Detect which cell encompasses the target text, then output its (x, y) center coordinate. 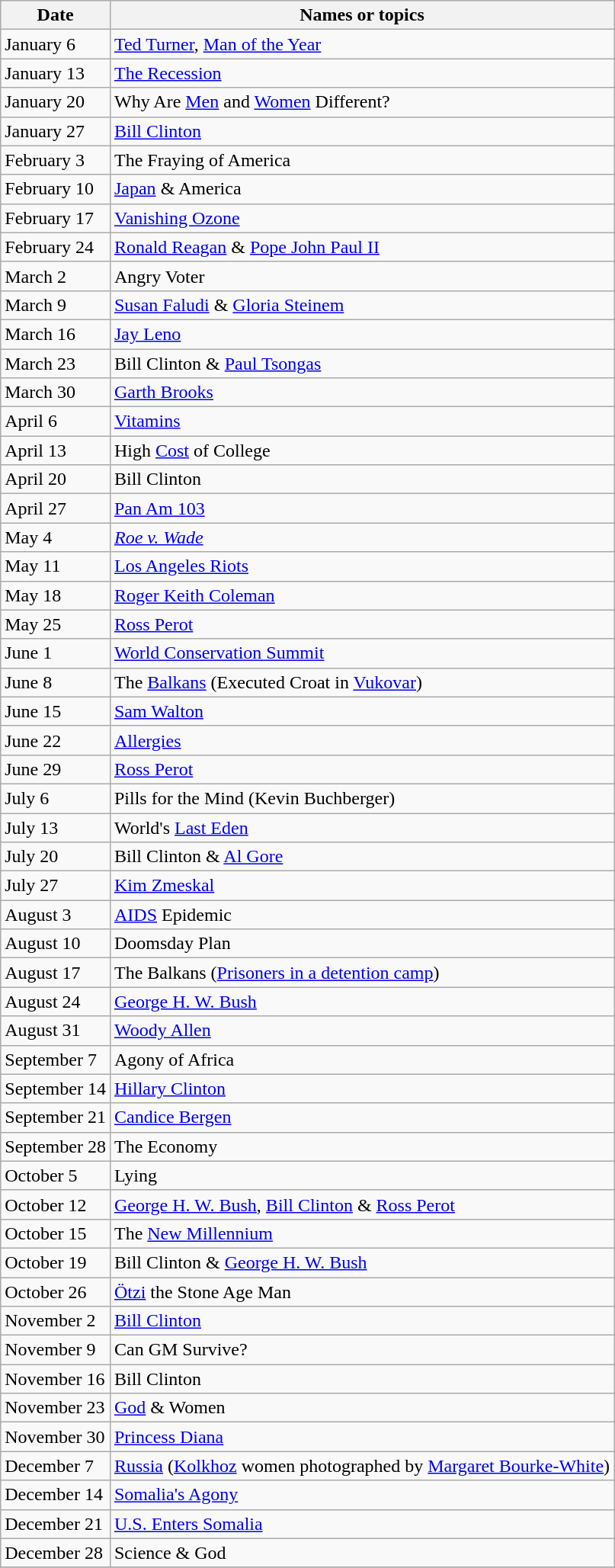
Hillary Clinton (361, 1089)
September 14 (56, 1089)
Candice Bergen (361, 1117)
July 27 (56, 886)
The Recession (361, 73)
Woody Allen (361, 1031)
January 27 (56, 131)
June 22 (56, 740)
March 9 (56, 305)
Agony of Africa (361, 1060)
World's Last Eden (361, 827)
The New Millennium (361, 1233)
George H. W. Bush (361, 1002)
Pan Am 103 (361, 508)
Bill Clinton & Paul Tsongas (361, 364)
March 16 (56, 334)
Bill Clinton & Al Gore (361, 857)
August 3 (56, 915)
May 4 (56, 537)
The Balkans (Executed Croat in Vukovar) (361, 682)
June 8 (56, 682)
May 18 (56, 595)
January 13 (56, 73)
April 6 (56, 422)
September 21 (56, 1117)
Japan & America (361, 189)
December 14 (56, 1495)
January 6 (56, 44)
February 3 (56, 160)
Roger Keith Coleman (361, 595)
Can GM Survive? (361, 1350)
October 19 (56, 1262)
March 23 (56, 364)
January 20 (56, 102)
November 30 (56, 1437)
April 20 (56, 479)
November 16 (56, 1379)
February 10 (56, 189)
Jay Leno (361, 334)
September 28 (56, 1146)
August 10 (56, 944)
High Cost of College (361, 451)
Bill Clinton & George H. W. Bush (361, 1262)
AIDS Epidemic (361, 915)
December 7 (56, 1466)
Why Are Men and Women Different? (361, 102)
World Conservation Summit (361, 653)
August 24 (56, 1002)
Names or topics (361, 15)
Kim Zmeskal (361, 886)
October 15 (56, 1233)
March 30 (56, 393)
December 28 (56, 1553)
Los Angeles Riots (361, 566)
Allergies (361, 740)
Somalia's Agony (361, 1495)
November 9 (56, 1350)
Susan Faludi & Gloria Steinem (361, 305)
Sam Walton (361, 711)
Garth Brooks (361, 393)
April 13 (56, 451)
June 29 (56, 769)
Date (56, 15)
December 21 (56, 1524)
Ötzi the Stone Age Man (361, 1292)
The Balkans (Prisoners in a detention camp) (361, 973)
May 25 (56, 624)
April 27 (56, 508)
June 1 (56, 653)
October 12 (56, 1204)
February 24 (56, 247)
Vanishing Ozone (361, 218)
Ronald Reagan & Pope John Paul II (361, 247)
The Fraying of America (361, 160)
U.S. Enters Somalia (361, 1524)
The Economy (361, 1146)
May 11 (56, 566)
Vitamins (361, 422)
July 13 (56, 827)
March 2 (56, 276)
Science & God (361, 1553)
Roe v. Wade (361, 537)
Princess Diana (361, 1437)
July 6 (56, 798)
November 23 (56, 1408)
June 15 (56, 711)
Pills for the Mind (Kevin Buchberger) (361, 798)
George H. W. Bush, Bill Clinton & Ross Perot (361, 1204)
August 31 (56, 1031)
Doomsday Plan (361, 944)
Ted Turner, Man of the Year (361, 44)
Lying (361, 1175)
God & Women (361, 1408)
Russia (Kolkhoz women photographed by Margaret Bourke-White) (361, 1466)
November 2 (56, 1321)
October 26 (56, 1292)
February 17 (56, 218)
October 5 (56, 1175)
August 17 (56, 973)
Angry Voter (361, 276)
September 7 (56, 1060)
July 20 (56, 857)
